Determine the (X, Y) coordinate at the center of the cell enclosing the given text.  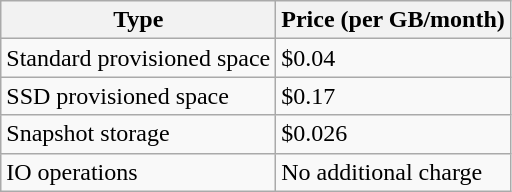
$0.04 (394, 58)
Standard provisioned space (138, 58)
IO operations (138, 172)
Price (per GB/month) (394, 20)
No additional charge (394, 172)
Snapshot storage (138, 134)
$0.17 (394, 96)
SSD provisioned space (138, 96)
Type (138, 20)
$0.026 (394, 134)
